Find where the given text appears and provide that cell's center as (x, y) coordinate. 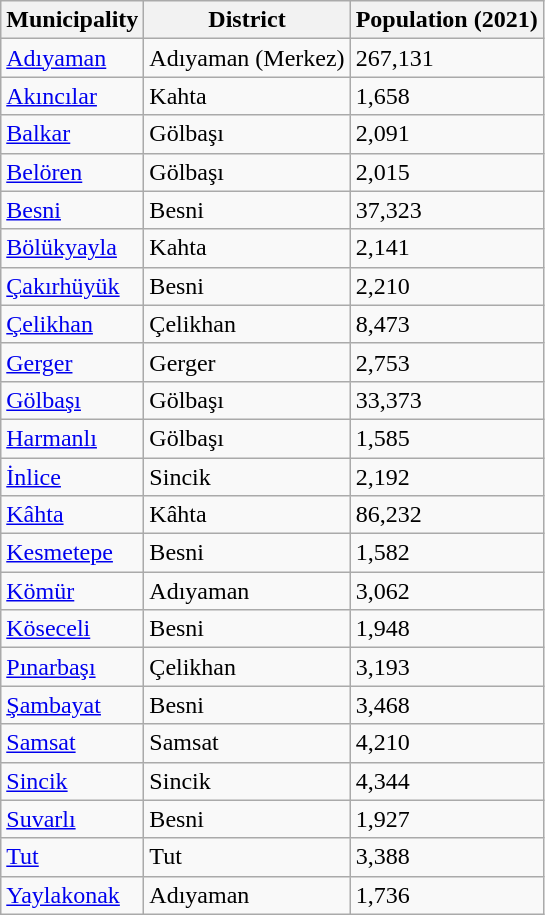
Population (2021) (446, 20)
Kömür (72, 591)
Şambayat (72, 705)
267,131 (446, 58)
Harmanlı (72, 438)
33,373 (446, 400)
37,323 (446, 210)
2,141 (446, 248)
8,473 (446, 324)
2,192 (446, 477)
Pınarbaşı (72, 667)
1,582 (446, 553)
1,927 (446, 819)
İnlice (72, 477)
Bölükyayla (72, 248)
District (247, 20)
1,736 (446, 895)
Köseceli (72, 629)
Kesmetepe (72, 553)
Municipality (72, 20)
2,015 (446, 172)
Çakırhüyük (72, 286)
4,210 (446, 743)
2,210 (446, 286)
1,658 (446, 96)
2,753 (446, 362)
1,585 (446, 438)
86,232 (446, 515)
Adıyaman (Merkez) (247, 58)
Balkar (72, 134)
Yaylakonak (72, 895)
3,468 (446, 705)
3,062 (446, 591)
2,091 (446, 134)
3,193 (446, 667)
1,948 (446, 629)
Belören (72, 172)
3,388 (446, 857)
Suvarlı (72, 819)
Akıncılar (72, 96)
4,344 (446, 781)
